Return [X, Y] of the center of cell containing provided text 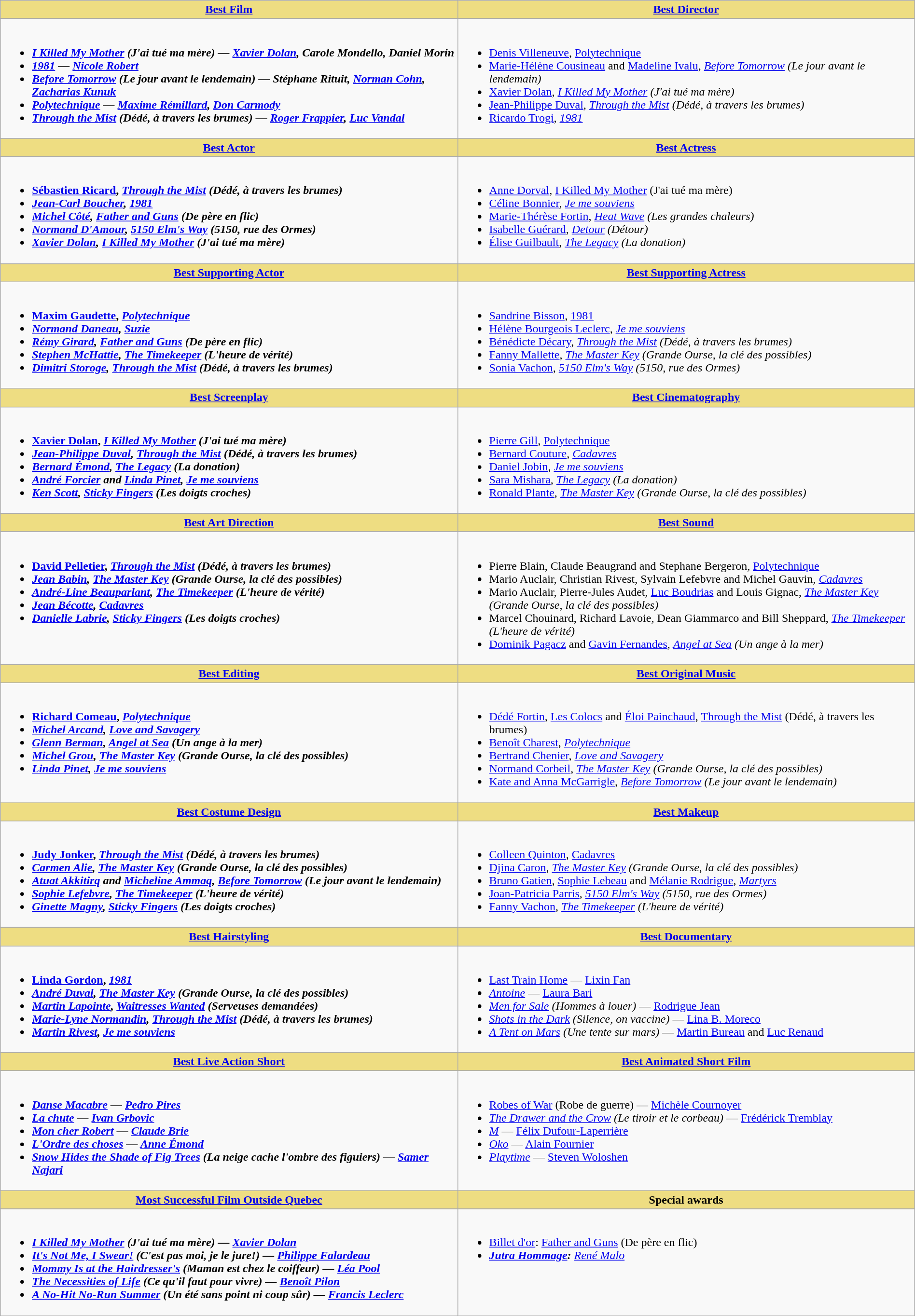
Best Supporting Actor [229, 273]
Best Actress [686, 148]
Best Cinematography [686, 398]
Best Hairstyling [229, 937]
Best Makeup [686, 812]
Best Animated Short Film [686, 1062]
Best Art Direction [229, 522]
Best Costume Design [229, 812]
Best Screenplay [229, 398]
Best Live Action Short [229, 1062]
Billet d'or: Father and Guns (De père en flic)Jutra Hommage: René Malo [686, 1262]
Best Director [686, 10]
Best Actor [229, 148]
Best Film [229, 10]
Best Editing [229, 673]
Best Documentary [686, 937]
Special awards [686, 1200]
Most Successful Film Outside Quebec [229, 1200]
Best Sound [686, 522]
Best Supporting Actress [686, 273]
Best Original Music [686, 673]
